Detect which cell encompasses the target text, then output its [X, Y] center coordinate. 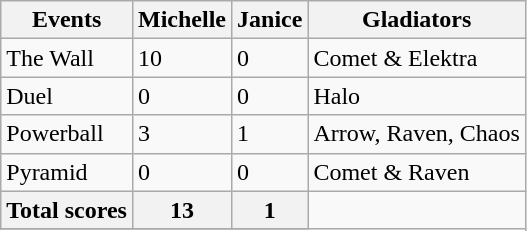
Comet & Raven [416, 172]
10 [182, 58]
Halo [416, 96]
Events [67, 20]
The Wall [67, 58]
Arrow, Raven, Chaos [416, 134]
Pyramid [67, 172]
3 [182, 134]
Janice [270, 20]
Michelle [182, 20]
13 [182, 210]
Gladiators [416, 20]
Comet & Elektra [416, 58]
Duel [67, 96]
Powerball [67, 134]
Total scores [67, 210]
